Detect which cell encompasses the target text, then output its [x, y] center coordinate. 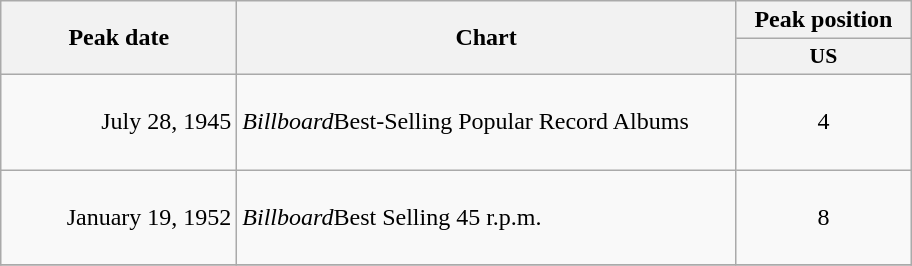
January 19, 1952 [119, 218]
US [823, 57]
4 [823, 122]
8 [823, 218]
BillboardBest-Selling Popular Record Albums [486, 122]
July 28, 1945 [119, 122]
BillboardBest Selling 45 r.p.m. [486, 218]
Chart [486, 38]
Peak date [119, 38]
Peak position [823, 20]
